Find where the given text appears and provide that cell's center as [X, Y] coordinate. 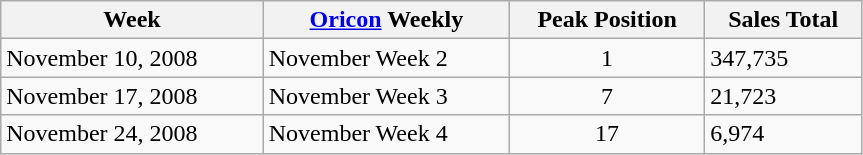
November Week 4 [386, 134]
6,974 [784, 134]
Oricon Weekly [386, 20]
November 10, 2008 [132, 58]
November 17, 2008 [132, 96]
Week [132, 20]
Peak Position [608, 20]
November Week 2 [386, 58]
21,723 [784, 96]
November Week 3 [386, 96]
1 [608, 58]
Sales Total [784, 20]
17 [608, 134]
347,735 [784, 58]
7 [608, 96]
November 24, 2008 [132, 134]
